Determine the (X, Y) coordinate at the center of the cell enclosing the given text.  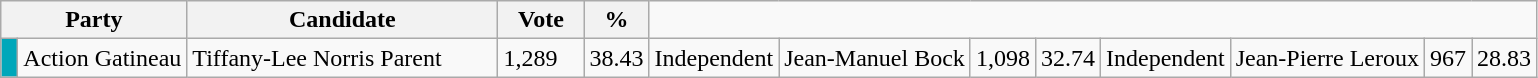
Tiffany-Lee Norris Parent (342, 58)
% (616, 20)
Jean-Pierre Leroux (1327, 58)
967 (1448, 58)
28.83 (1504, 58)
Candidate (342, 20)
Vote (541, 20)
Action Gatineau (102, 58)
1,289 (541, 58)
38.43 (616, 58)
Jean-Manuel Bock (875, 58)
Party (94, 20)
1,098 (1002, 58)
32.74 (1068, 58)
